For the text-containing cell, return its midpoint in (X, Y) coordinate format. 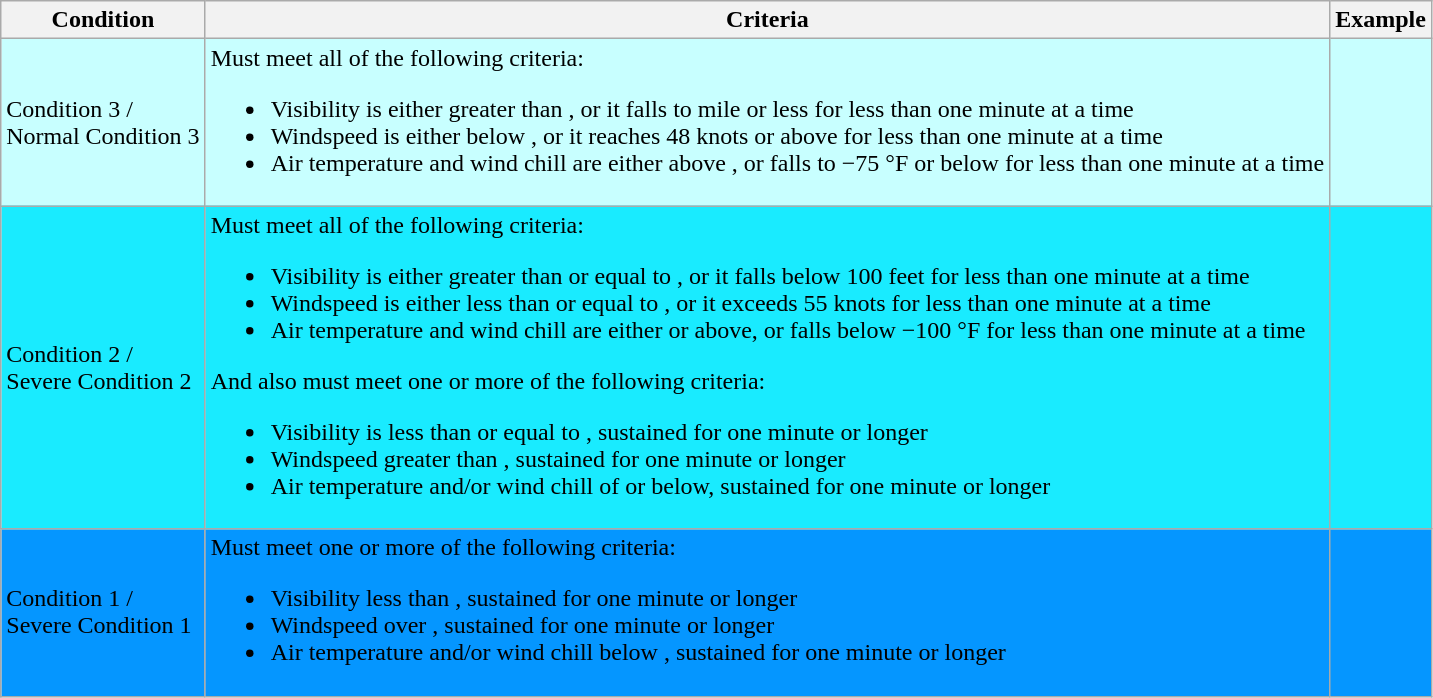
Condition 2 / Severe Condition 2 (103, 368)
Condition 3 / Normal Condition 3 (103, 122)
Criteria (768, 20)
Example (1381, 20)
Condition 1 / Severe Condition 1 (103, 612)
Condition (103, 20)
